For the text-containing cell, return its midpoint in (x, y) coordinate format. 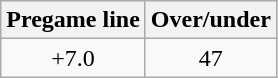
+7.0 (74, 58)
Pregame line (74, 20)
Over/under (210, 20)
47 (210, 58)
